Scan for the cell matching the given text and deliver its (X, Y) coordinate at center. 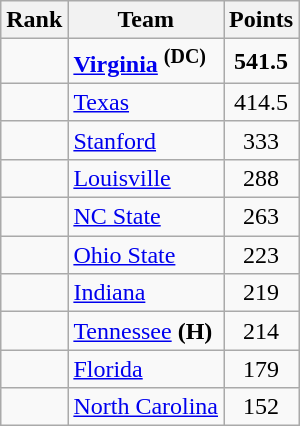
288 (262, 178)
Texas (146, 102)
Virginia (DC) (146, 62)
541.5 (262, 62)
223 (262, 255)
Florida (146, 369)
Tennessee (H) (146, 331)
North Carolina (146, 407)
Louisville (146, 178)
Points (262, 20)
Stanford (146, 140)
214 (262, 331)
Indiana (146, 293)
152 (262, 407)
219 (262, 293)
263 (262, 217)
Ohio State (146, 255)
414.5 (262, 102)
Team (146, 20)
Rank (34, 20)
333 (262, 140)
NC State (146, 217)
179 (262, 369)
